For the text-containing cell, return its midpoint in (X, Y) coordinate format. 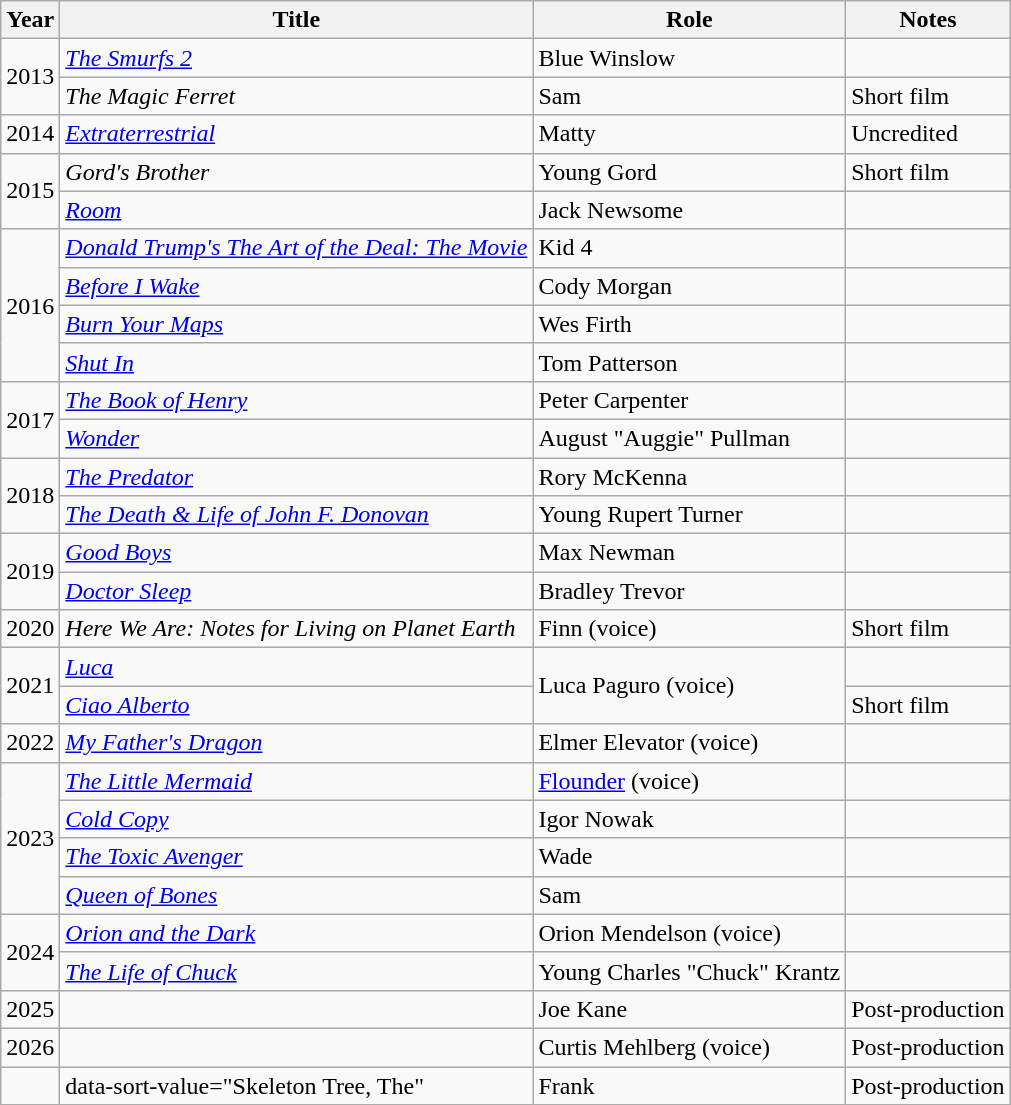
Blue Winslow (690, 58)
Good Boys (296, 553)
Wade (690, 857)
2016 (30, 305)
Here We Are: Notes for Living on Planet Earth (296, 629)
2015 (30, 191)
2026 (30, 1047)
Young Charles "Chuck" Krantz (690, 971)
Young Gord (690, 172)
The Little Mermaid (296, 781)
The Book of Henry (296, 400)
Uncredited (928, 134)
Notes (928, 20)
The Magic Ferret (296, 96)
2024 (30, 952)
Cody Morgan (690, 286)
Matty (690, 134)
Finn (voice) (690, 629)
2025 (30, 1009)
Peter Carpenter (690, 400)
Ciao Alberto (296, 705)
The Life of Chuck (296, 971)
Bradley Trevor (690, 591)
2022 (30, 743)
Burn Your Maps (296, 324)
Year (30, 20)
2020 (30, 629)
Kid 4 (690, 248)
Rory McKenna (690, 477)
Shut In (296, 362)
2014 (30, 134)
The Predator (296, 477)
Cold Copy (296, 819)
The Smurfs 2 (296, 58)
Role (690, 20)
Max Newman (690, 553)
data-sort-value="Skeleton Tree, The" (296, 1085)
Room (296, 210)
Tom Patterson (690, 362)
Extraterrestrial (296, 134)
2019 (30, 572)
Title (296, 20)
Igor Nowak (690, 819)
Young Rupert Turner (690, 515)
Donald Trump's The Art of the Deal: The Movie (296, 248)
2013 (30, 77)
August "Auggie" Pullman (690, 438)
Elmer Elevator (voice) (690, 743)
Wes Firth (690, 324)
Doctor Sleep (296, 591)
Frank (690, 1085)
Queen of Bones (296, 895)
Jack Newsome (690, 210)
Joe Kane (690, 1009)
Luca Paguro (voice) (690, 686)
Flounder (voice) (690, 781)
Wonder (296, 438)
The Toxic Avenger (296, 857)
2018 (30, 496)
2023 (30, 838)
Luca (296, 667)
2017 (30, 419)
2021 (30, 686)
Orion and the Dark (296, 933)
Gord's Brother (296, 172)
Orion Mendelson (voice) (690, 933)
Curtis Mehlberg (voice) (690, 1047)
My Father's Dragon (296, 743)
The Death & Life of John F. Donovan (296, 515)
Before I Wake (296, 286)
